Extract the (X, Y) coordinate from the center of the cell holding the provided text.  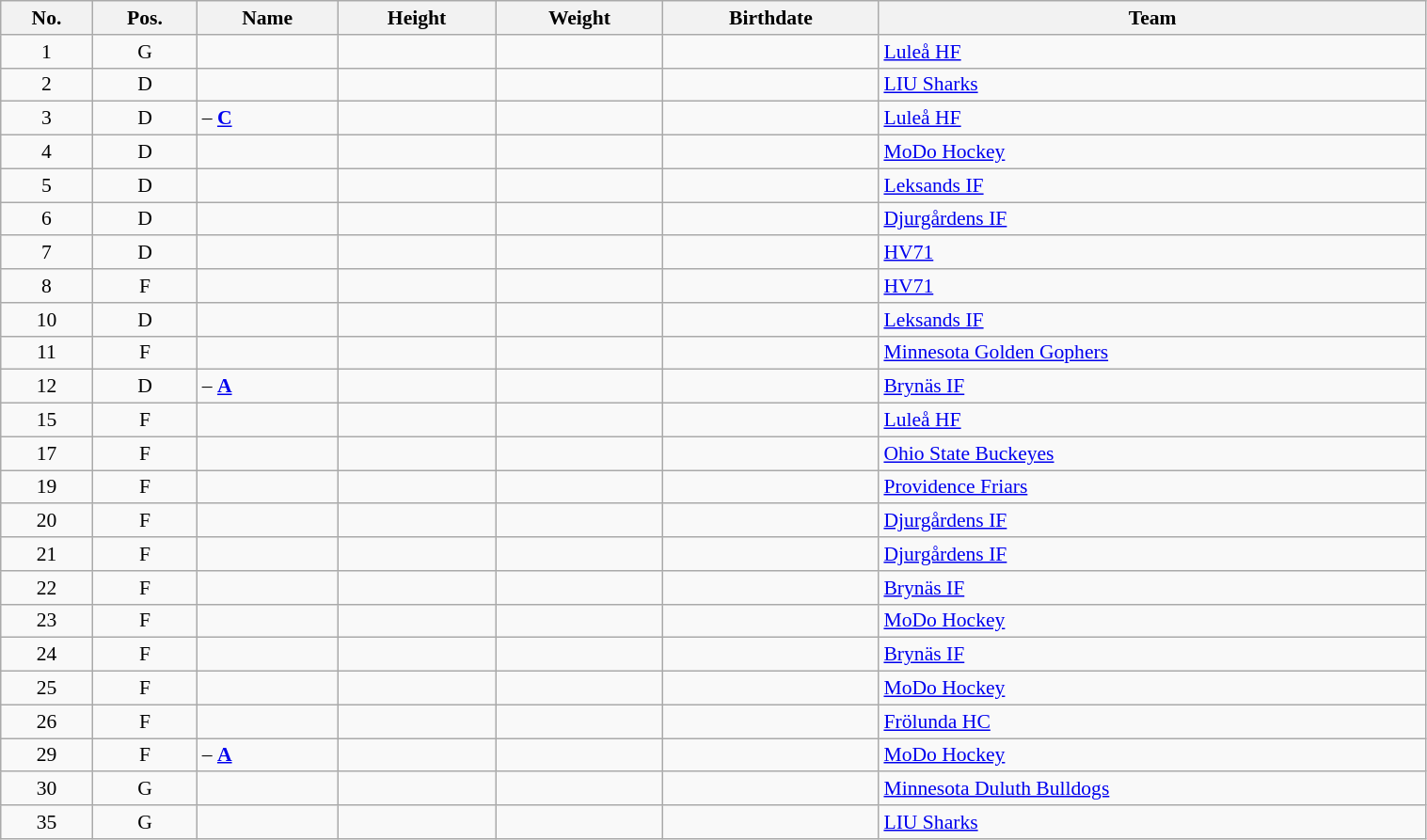
3 (47, 119)
1 (47, 52)
6 (47, 219)
No. (47, 18)
29 (47, 755)
22 (47, 588)
20 (47, 521)
17 (47, 453)
Team (1152, 18)
30 (47, 789)
Ohio State Buckeyes (1152, 453)
24 (47, 655)
25 (47, 689)
15 (47, 420)
4 (47, 152)
8 (47, 286)
12 (47, 387)
2 (47, 85)
Providence Friars (1152, 487)
21 (47, 554)
35 (47, 822)
19 (47, 487)
11 (47, 353)
23 (47, 621)
7 (47, 253)
Pos. (145, 18)
– C (267, 119)
Weight (579, 18)
10 (47, 320)
26 (47, 721)
Height (418, 18)
Name (267, 18)
Birthdate (770, 18)
Minnesota Duluth Bulldogs (1152, 789)
Minnesota Golden Gophers (1152, 353)
Frölunda HC (1152, 721)
5 (47, 185)
